Return the [X, Y] coordinate for the center point of the cell that contains the specified text.  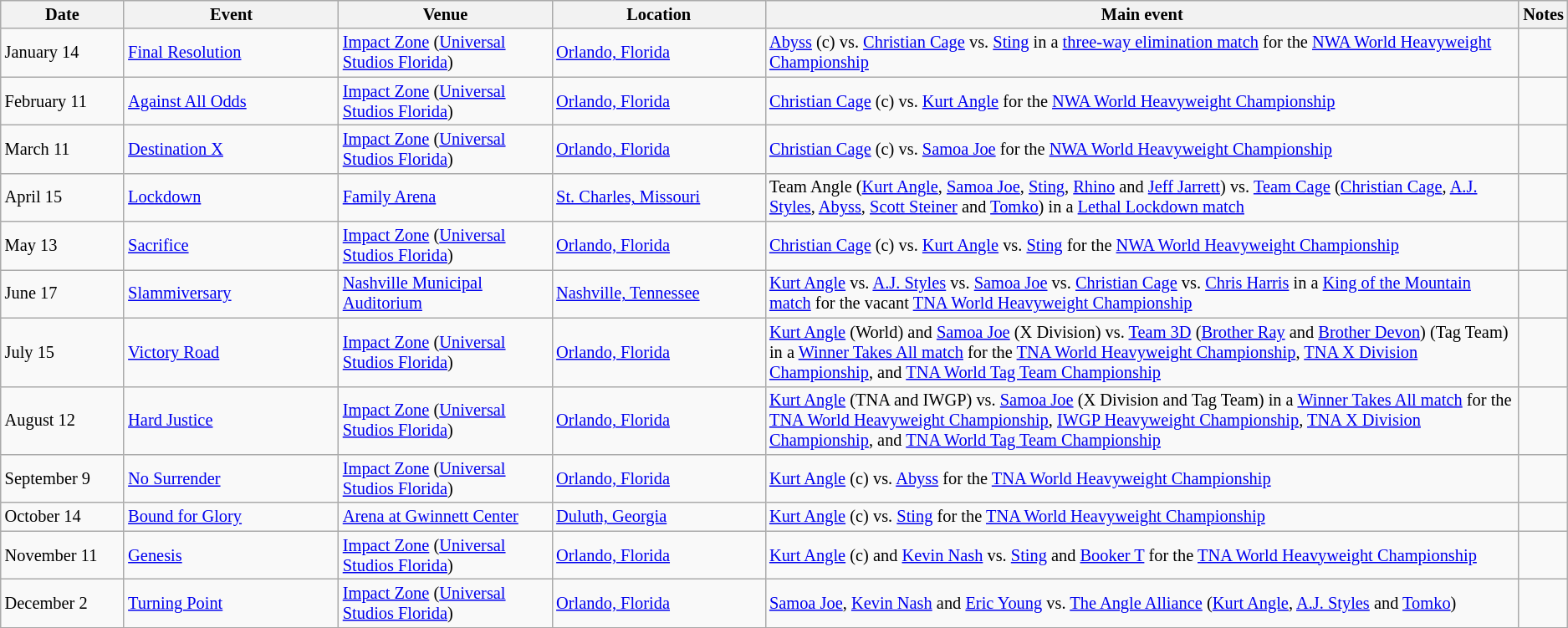
December 2 [63, 603]
Against All Odds [231, 101]
Event [231, 14]
Christian Cage (c) vs. Kurt Angle vs. Sting for the NWA World Heavyweight Championship [1142, 246]
Slammiversary [231, 294]
January 14 [63, 53]
Hard Justice [231, 421]
Notes [1543, 14]
Turning Point [231, 603]
September 9 [63, 478]
Nashville Municipal Auditorium [445, 294]
Main event [1142, 14]
November 11 [63, 555]
Duluth, Georgia [659, 517]
Samoa Joe, Kevin Nash and Eric Young vs. The Angle Alliance (Kurt Angle, A.J. Styles and Tomko) [1142, 603]
July 15 [63, 352]
Bound for Glory [231, 517]
Family Arena [445, 197]
October 14 [63, 517]
Christian Cage (c) vs. Kurt Angle for the NWA World Heavyweight Championship [1142, 101]
March 11 [63, 149]
Kurt Angle (c) and Kevin Nash vs. Sting and Booker T for the TNA World Heavyweight Championship [1142, 555]
Venue [445, 14]
Genesis [231, 555]
February 11 [63, 101]
Final Resolution [231, 53]
Abyss (c) vs. Christian Cage vs. Sting in a three-way elimination match for the NWA World Heavyweight Championship [1142, 53]
Sacrifice [231, 246]
No Surrender [231, 478]
St. Charles, Missouri [659, 197]
May 13 [63, 246]
Location [659, 14]
Destination X [231, 149]
Lockdown [231, 197]
June 17 [63, 294]
Victory Road [231, 352]
Christian Cage (c) vs. Samoa Joe for the NWA World Heavyweight Championship [1142, 149]
Arena at Gwinnett Center [445, 517]
August 12 [63, 421]
Nashville, Tennessee [659, 294]
Kurt Angle (c) vs. Sting for the TNA World Heavyweight Championship [1142, 517]
Date [63, 14]
April 15 [63, 197]
Kurt Angle (c) vs. Abyss for the TNA World Heavyweight Championship [1142, 478]
